Find where the given text appears and provide that cell's center as [X, Y] coordinate. 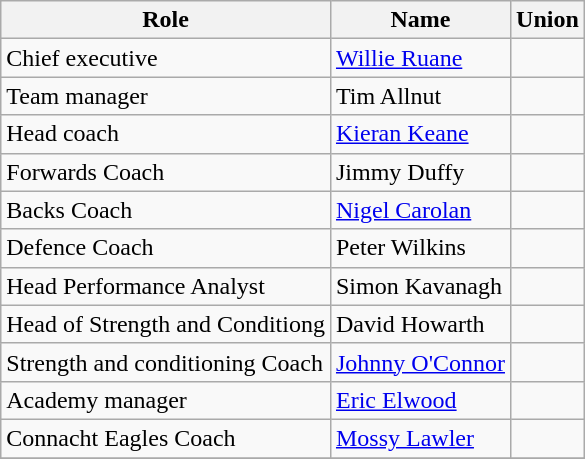
Union [548, 20]
Name [420, 20]
Head Performance Analyst [166, 286]
Eric Elwood [420, 400]
Jimmy Duffy [420, 172]
Tim Allnut [420, 96]
Chief executive [166, 58]
Head coach [166, 134]
Peter Wilkins [420, 248]
Willie Ruane [420, 58]
Team manager [166, 96]
Connacht Eagles Coach [166, 438]
Nigel Carolan [420, 210]
Forwards Coach [166, 172]
Defence Coach [166, 248]
Simon Kavanagh [420, 286]
Role [166, 20]
Mossy Lawler [420, 438]
Strength and conditioning Coach [166, 362]
Head of Strength and Conditiong [166, 324]
Johnny O'Connor [420, 362]
Backs Coach [166, 210]
Academy manager [166, 400]
David Howarth [420, 324]
Kieran Keane [420, 134]
